Determine the [X, Y] coordinate at the center of the cell enclosing the given text.  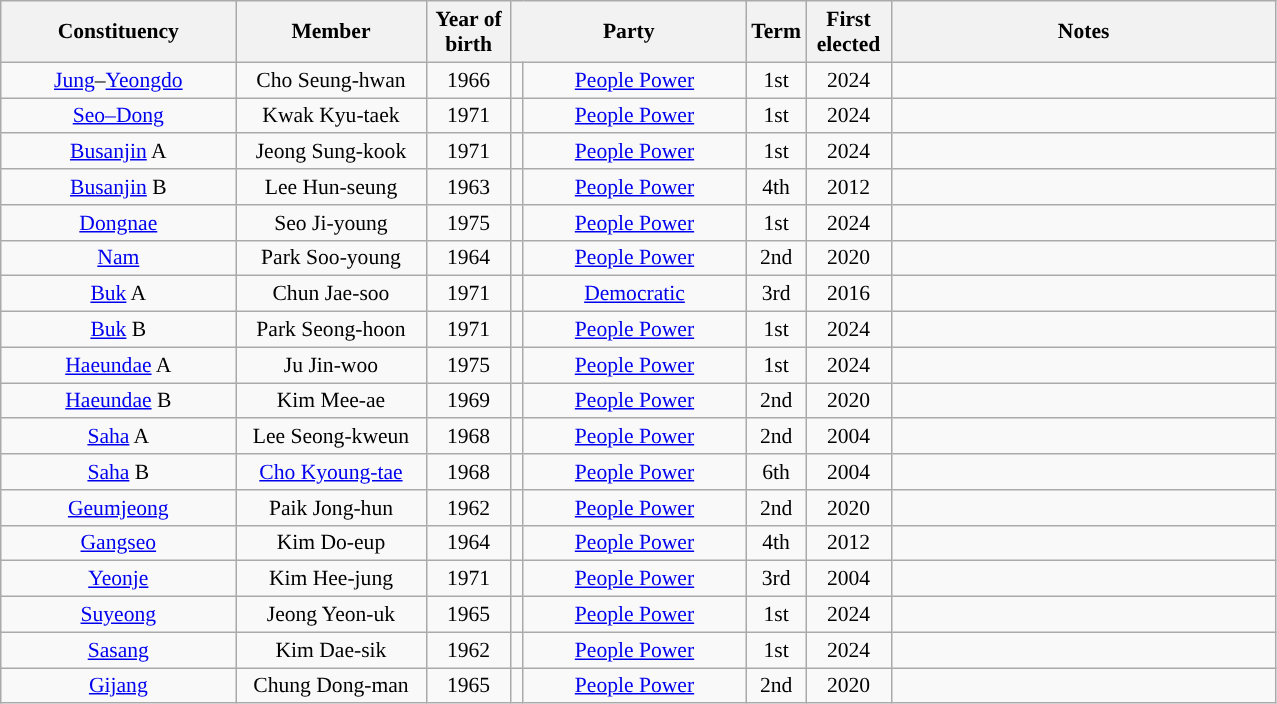
Buk B [118, 330]
Busanjin B [118, 187]
Busanjin A [118, 152]
Saha B [118, 472]
Year of birth [468, 32]
Cho Kyoung-tae [331, 472]
Lee Hun-seung [331, 187]
Gijang [118, 686]
Yeonje [118, 579]
Kim Mee-ae [331, 401]
Ju Jin-woo [331, 365]
Cho Seung-hwan [331, 80]
Buk A [118, 294]
Sasang [118, 650]
2016 [848, 294]
1963 [468, 187]
Notes [1084, 32]
Seo Ji-young [331, 223]
Haeundae A [118, 365]
Constituency [118, 32]
1966 [468, 80]
Member [331, 32]
Geumjeong [118, 508]
Dongnae [118, 223]
Kwak Kyu-taek [331, 116]
Park Soo-young [331, 258]
Nam [118, 258]
Saha A [118, 437]
Kim Dae-sik [331, 650]
Gangseo [118, 543]
6th [776, 472]
1969 [468, 401]
Jung–Yeongdo [118, 80]
Jeong Sung-kook [331, 152]
Party [628, 32]
Jeong Yeon-uk [331, 615]
Haeundae B [118, 401]
Democratic [635, 294]
First elected [848, 32]
Seo–Dong [118, 116]
Paik Jong-hun [331, 508]
Chung Dong-man [331, 686]
Kim Hee-jung [331, 579]
Chun Jae-soo [331, 294]
Park Seong-hoon [331, 330]
Suyeong [118, 615]
Term [776, 32]
Kim Do-eup [331, 543]
Lee Seong-kweun [331, 437]
